For the text-containing cell, return its midpoint in [x, y] coordinate format. 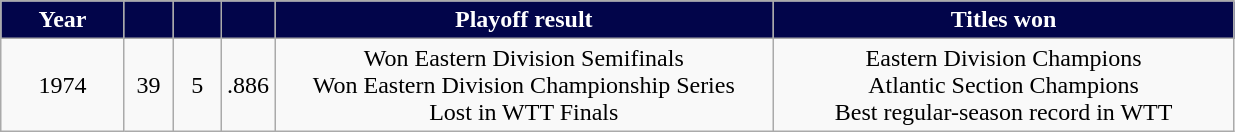
39 [148, 85]
5 [198, 85]
Eastern Division ChampionsAtlantic Section ChampionsBest regular-season record in WTT [1004, 85]
.886 [248, 85]
Won Eastern Division SemifinalsWon Eastern Division Championship SeriesLost in WTT Finals [524, 85]
Playoff result [524, 20]
1974 [63, 85]
Titles won [1004, 20]
Year [63, 20]
